Search for the cell housing the specified text and yield its [x, y] center coordinate. 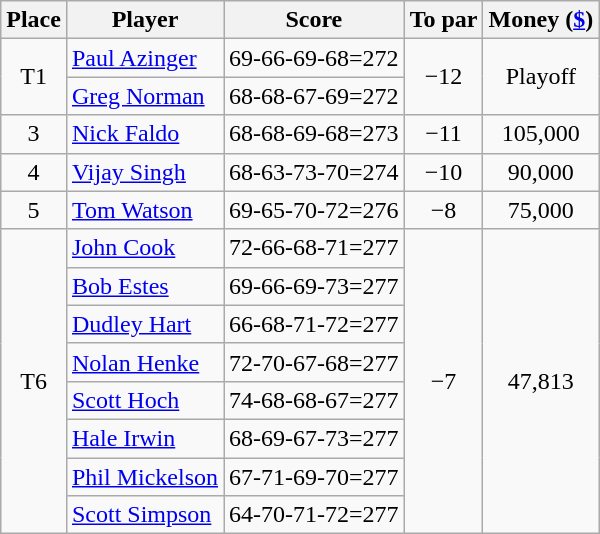
72-70-67-68=277 [314, 362]
Greg Norman [144, 96]
69-66-69-73=277 [314, 286]
74-68-68-67=277 [314, 400]
Score [314, 20]
To par [444, 20]
Paul Azinger [144, 58]
Dudley Hart [144, 324]
−7 [444, 381]
47,813 [541, 381]
3 [34, 134]
Nick Faldo [144, 134]
Nolan Henke [144, 362]
90,000 [541, 172]
Place [34, 20]
75,000 [541, 210]
67-71-69-70=277 [314, 477]
Money ($) [541, 20]
69-66-69-68=272 [314, 58]
105,000 [541, 134]
Vijay Singh [144, 172]
T6 [34, 381]
64-70-71-72=277 [314, 515]
−11 [444, 134]
68-68-69-68=273 [314, 134]
Phil Mickelson [144, 477]
68-69-67-73=277 [314, 438]
Scott Hoch [144, 400]
Hale Irwin [144, 438]
4 [34, 172]
5 [34, 210]
69-65-70-72=276 [314, 210]
68-63-73-70=274 [314, 172]
−10 [444, 172]
Scott Simpson [144, 515]
Bob Estes [144, 286]
66-68-71-72=277 [314, 324]
−12 [444, 77]
68-68-67-69=272 [314, 96]
T1 [34, 77]
Playoff [541, 77]
Player [144, 20]
72-66-68-71=277 [314, 248]
Tom Watson [144, 210]
John Cook [144, 248]
−8 [444, 210]
